Determine the [X, Y] coordinate at the center of the cell enclosing the given text.  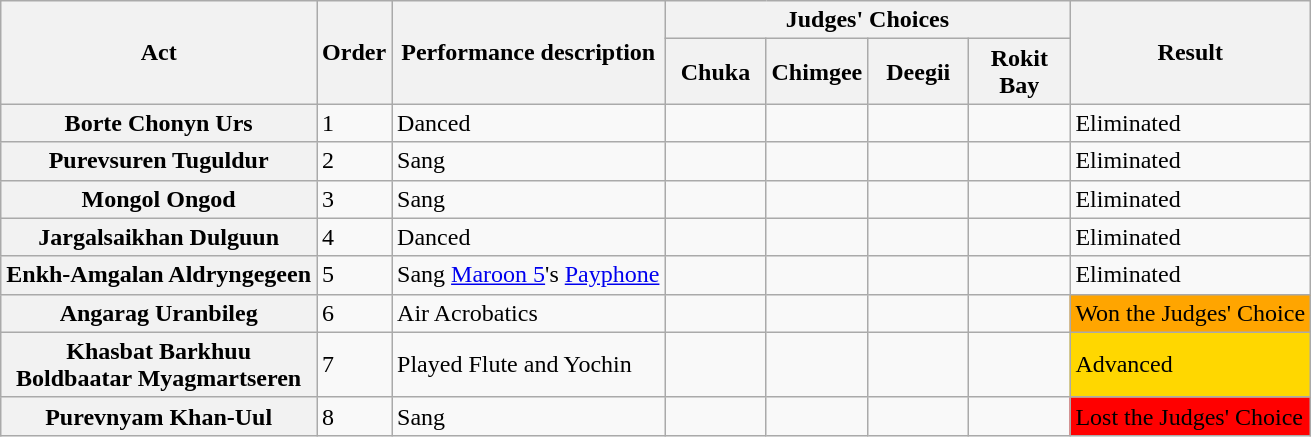
Sang Maroon 5's Payphone [528, 275]
Borte Chonyn Urs [159, 123]
Won the Judges' Choice [1190, 313]
2 [354, 161]
1 [354, 123]
4 [354, 237]
Mongol Ongod [159, 199]
Played Flute and Yochin [528, 364]
6 [354, 313]
Advanced [1190, 364]
Purevsuren Tuguldur [159, 161]
Judges' Choices [868, 20]
7 [354, 364]
3 [354, 199]
Order [354, 52]
Chuka [716, 72]
Angarag Uranbileg [159, 313]
Jargalsaikhan Dulguun [159, 237]
8 [354, 416]
Act [159, 52]
Performance description [528, 52]
Deegii [918, 72]
Rokit Bay [1020, 72]
Chimgee [817, 72]
Khasbat BarkhuuBoldbaatar Myagmartseren [159, 364]
Enkh-Amgalan Aldryngegeen [159, 275]
5 [354, 275]
Result [1190, 52]
Lost the Judges' Choice [1190, 416]
Air Acrobatics [528, 313]
Purevnyam Khan-Uul [159, 416]
